Return [X, Y] of the center of cell containing provided text 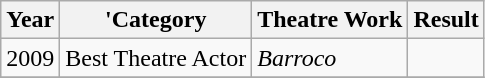
Best Theatre Actor [156, 58]
2009 [30, 58]
'Category [156, 20]
Barroco [330, 58]
Year [30, 20]
Result [446, 20]
Theatre Work [330, 20]
